Search for the cell housing the specified text and yield its (x, y) center coordinate. 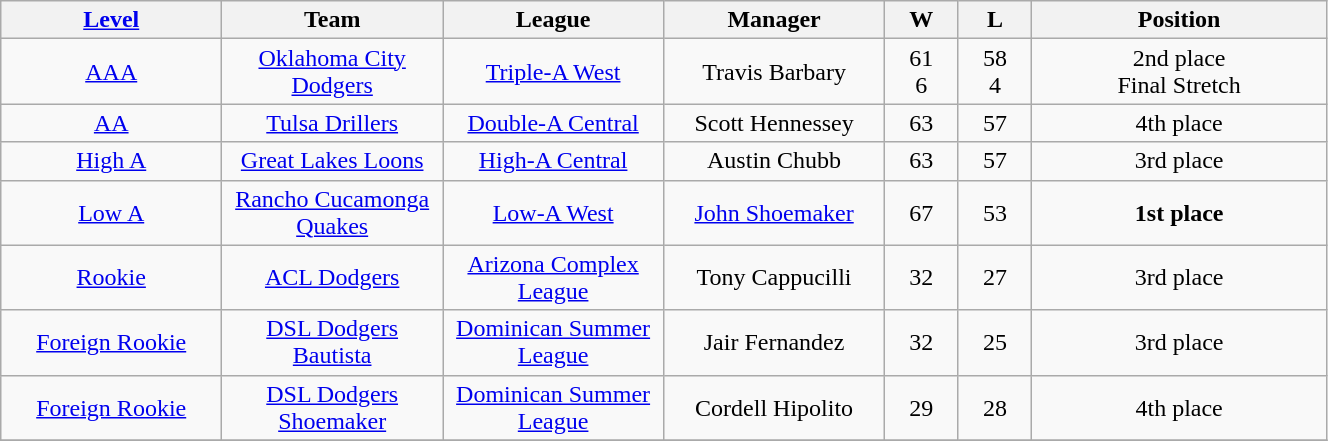
61 6 (922, 72)
28 (995, 408)
Travis Barbary (774, 72)
53 (995, 212)
W (922, 20)
Double-A Central (554, 123)
Level (112, 20)
Low-A West (554, 212)
2nd place Final Stretch (1180, 72)
AA (112, 123)
Triple-A West (554, 72)
Manager (774, 20)
Position (1180, 20)
27 (995, 278)
DSL Dodgers Bautista (332, 342)
Austin Chubb (774, 161)
Cordell Hipolito (774, 408)
Arizona Complex League (554, 278)
25 (995, 342)
AAA (112, 72)
Team (332, 20)
1st place (1180, 212)
DSL Dodgers Shoemaker (332, 408)
High A (112, 161)
Rancho Cucamonga Quakes (332, 212)
Scott Hennessey (774, 123)
Low A (112, 212)
Great Lakes Loons (332, 161)
L (995, 20)
Tony Cappucilli (774, 278)
League (554, 20)
584 (995, 72)
Oklahoma City Dodgers (332, 72)
Jair Fernandez (774, 342)
Tulsa Drillers (332, 123)
67 (922, 212)
Rookie (112, 278)
John Shoemaker (774, 212)
High-A Central (554, 161)
29 (922, 408)
ACL Dodgers (332, 278)
